For the text-containing cell, return its midpoint in (x, y) coordinate format. 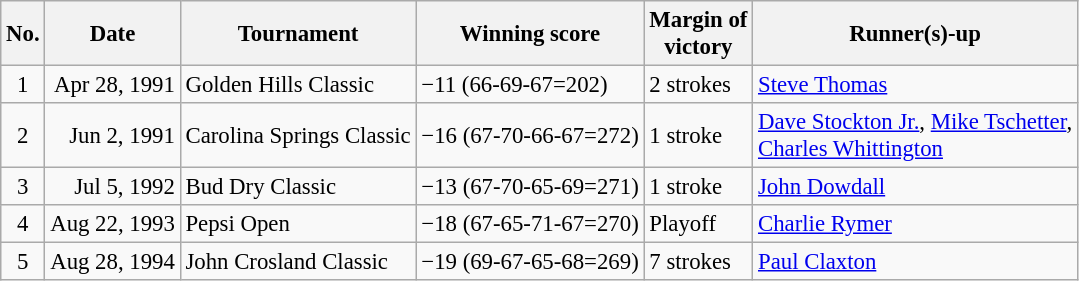
Apr 28, 1991 (112, 85)
Jun 2, 1991 (112, 136)
1 (23, 85)
John Dowdall (916, 187)
No. (23, 34)
Carolina Springs Classic (298, 136)
5 (23, 262)
Playoff (698, 224)
Dave Stockton Jr., Mike Tschetter, Charles Whittington (916, 136)
−13 (67-70-65-69=271) (530, 187)
Golden Hills Classic (298, 85)
−11 (66-69-67=202) (530, 85)
3 (23, 187)
Bud Dry Classic (298, 187)
Tournament (298, 34)
2 (23, 136)
−16 (67-70-66-67=272) (530, 136)
Aug 28, 1994 (112, 262)
Winning score (530, 34)
Date (112, 34)
John Crosland Classic (298, 262)
Aug 22, 1993 (112, 224)
2 strokes (698, 85)
Margin ofvictory (698, 34)
−18 (67-65-71-67=270) (530, 224)
Paul Claxton (916, 262)
Steve Thomas (916, 85)
4 (23, 224)
Runner(s)-up (916, 34)
Pepsi Open (298, 224)
−19 (69-67-65-68=269) (530, 262)
7 strokes (698, 262)
Charlie Rymer (916, 224)
Jul 5, 1992 (112, 187)
